Identify which cell holds the provided text, then report its [x, y] central coordinate. 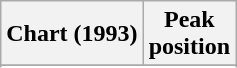
Peakposition [189, 34]
Chart (1993) [72, 34]
